Search for the cell housing the specified text and yield its [X, Y] center coordinate. 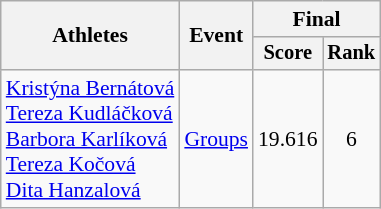
Athletes [90, 36]
Groups [216, 139]
Score [288, 54]
Kristýna BernátováTereza KudláčkováBarbora KarlíkováTereza KočováDita Hanzalová [90, 139]
19.616 [288, 139]
6 [351, 139]
Event [216, 36]
Final [316, 19]
Rank [351, 54]
